Provide the (x, y) coordinate of the cell's center where the given text is located.  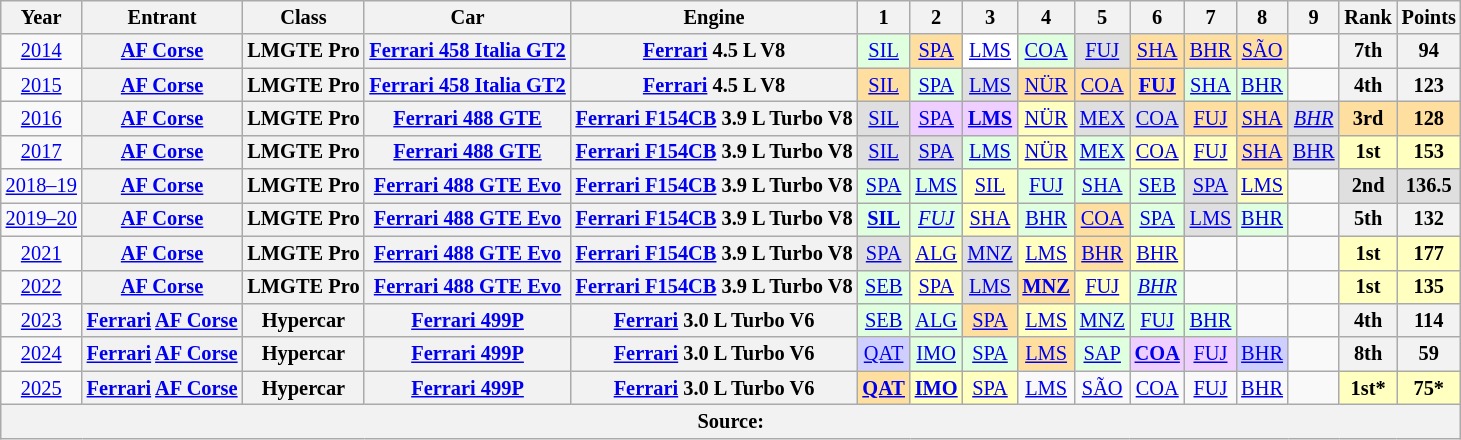
94 (1429, 51)
2025 (42, 388)
8th (1368, 354)
Rank (1368, 17)
2021 (42, 253)
SAP (1102, 354)
2 (936, 17)
75* (1429, 388)
Points (1429, 17)
2022 (42, 287)
1 (883, 17)
7 (1211, 17)
2018–19 (42, 186)
2017 (42, 152)
2nd (1368, 186)
Entrant (162, 17)
136.5 (1429, 186)
114 (1429, 320)
2015 (42, 85)
2023 (42, 320)
59 (1429, 354)
2016 (42, 118)
5th (1368, 219)
Source: (731, 421)
2024 (42, 354)
128 (1429, 118)
8 (1262, 17)
Engine (714, 17)
177 (1429, 253)
135 (1429, 287)
4 (1046, 17)
Car (467, 17)
3 (990, 17)
3rd (1368, 118)
5 (1102, 17)
6 (1158, 17)
132 (1429, 219)
153 (1429, 152)
123 (1429, 85)
7th (1368, 51)
1st* (1368, 388)
2019–20 (42, 219)
2014 (42, 51)
9 (1314, 17)
Class (303, 17)
Year (42, 17)
